Pinpoint the cell where the given text exists, returning its (x, y) midpoint coordinate. 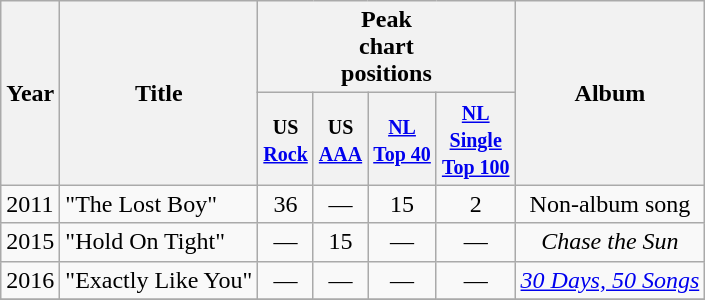
"Hold On Tight" (159, 242)
"The Lost Boy" (159, 204)
NLTop 40 (402, 139)
Non-album song (610, 204)
2011 (30, 204)
USAAA (340, 139)
Chase the Sun (610, 242)
Year (30, 93)
Album (610, 93)
2015 (30, 242)
2 (476, 204)
USRock (286, 139)
Peak chart positions (386, 47)
NLSingleTop 100 (476, 139)
Title (159, 93)
36 (286, 204)
30 Days, 50 Songs (610, 280)
"Exactly Like You" (159, 280)
2016 (30, 280)
